Pinpoint the cell where the given text exists, returning its [x, y] midpoint coordinate. 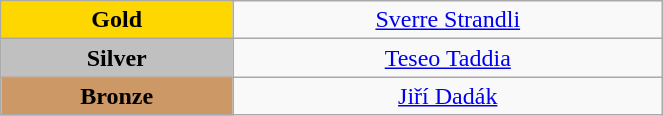
Jiří Dadák [448, 96]
Sverre Strandli [448, 20]
Bronze [117, 96]
Teseo Taddia [448, 58]
Gold [117, 20]
Silver [117, 58]
